Return [x, y] of the center of cell containing provided text 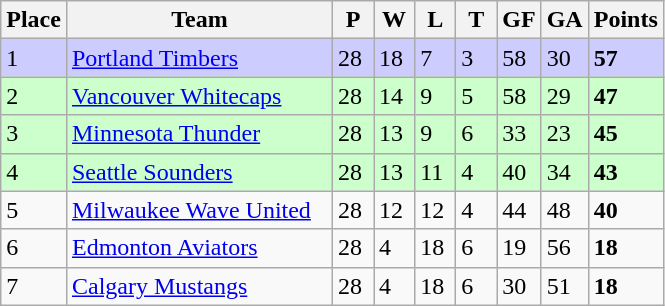
33 [519, 134]
56 [564, 248]
Team [199, 20]
14 [394, 96]
T [476, 20]
Calgary Mustangs [199, 286]
48 [564, 210]
Points [626, 20]
1 [34, 58]
45 [626, 134]
Vancouver Whitecaps [199, 96]
W [394, 20]
47 [626, 96]
L [436, 20]
23 [564, 134]
Minnesota Thunder [199, 134]
43 [626, 172]
51 [564, 286]
29 [564, 96]
2 [34, 96]
34 [564, 172]
11 [436, 172]
GA [564, 20]
Seattle Sounders [199, 172]
GF [519, 20]
Milwaukee Wave United [199, 210]
19 [519, 248]
Portland Timbers [199, 58]
Place [34, 20]
57 [626, 58]
Edmonton Aviators [199, 248]
44 [519, 210]
P [354, 20]
